Detect which cell encompasses the target text, then output its (X, Y) center coordinate. 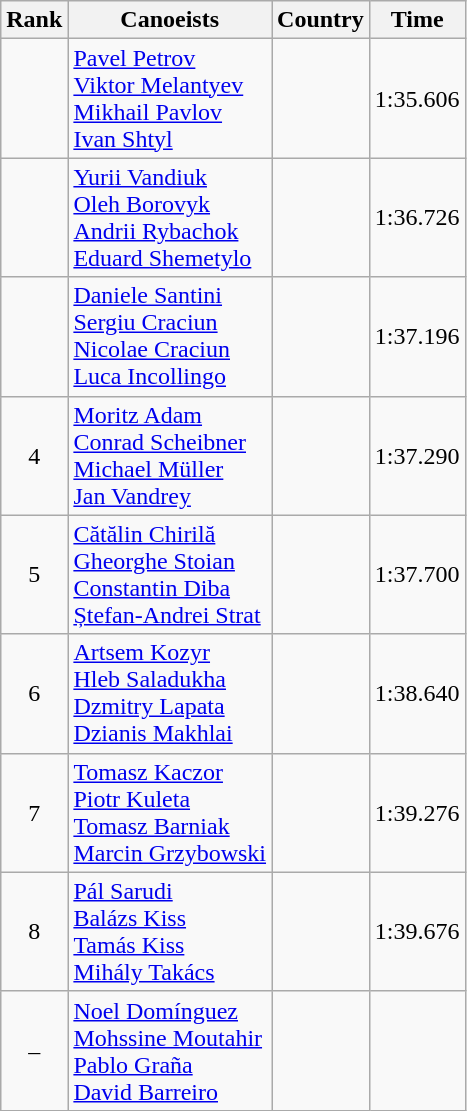
6 (34, 694)
1:36.726 (417, 218)
1:37.196 (417, 336)
– (34, 1050)
1:39.676 (417, 932)
Pál SarudiBalázs KissTamás KissMihály Takács (170, 932)
7 (34, 812)
Artsem KozyrHleb SaladukhaDzmitry LapataDzianis Makhlai (170, 694)
Pavel PetrovViktor MelantyevMikhail PavlovIvan Shtyl (170, 98)
Yurii VandiukOleh BorovykAndrii RybachokEduard Shemetylo (170, 218)
Rank (34, 20)
8 (34, 932)
Daniele SantiniSergiu CraciunNicolae CraciunLuca Incollingo (170, 336)
1:37.700 (417, 574)
Country (321, 20)
1:38.640 (417, 694)
Moritz AdamConrad ScheibnerMichael MüllerJan Vandrey (170, 456)
Cătălin ChirilăGheorghe StoianConstantin DibaȘtefan-Andrei Strat (170, 574)
1:35.606 (417, 98)
Time (417, 20)
4 (34, 456)
1:39.276 (417, 812)
Canoeists (170, 20)
Noel DomínguezMohssine MoutahirPablo GrañaDavid Barreiro (170, 1050)
Tomasz KaczorPiotr KuletaTomasz BarniakMarcin Grzybowski (170, 812)
1:37.290 (417, 456)
5 (34, 574)
